Detect which cell encompasses the target text, then output its (x, y) center coordinate. 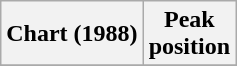
Chart (1988) (72, 34)
Peakposition (189, 34)
